Detect which cell encompasses the target text, then output its [X, Y] center coordinate. 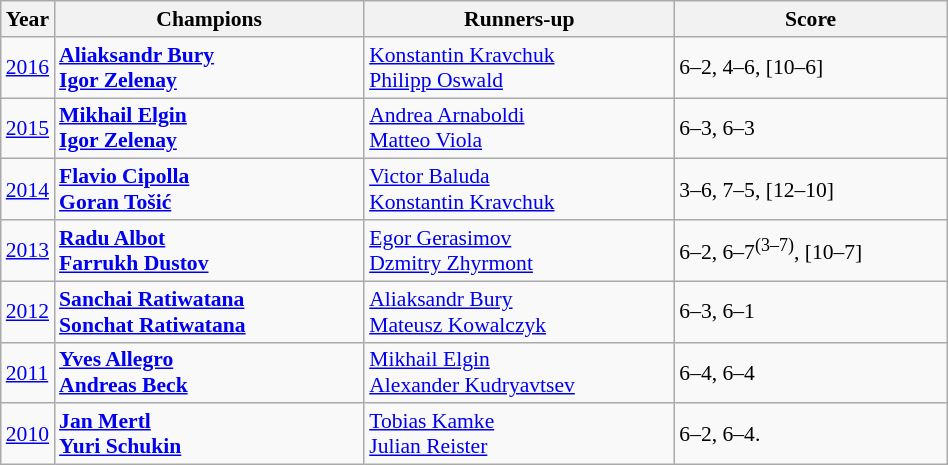
Egor Gerasimov Dzmitry Zhyrmont [519, 250]
6–3, 6–1 [810, 312]
Champions [209, 19]
2015 [28, 128]
Mikhail Elgin Alexander Kudryavtsev [519, 372]
Jan Mertl Yuri Schukin [209, 434]
Yves Allegro Andreas Beck [209, 372]
2016 [28, 68]
2014 [28, 190]
6–2, 4–6, [10–6] [810, 68]
Flavio Cipolla Goran Tošić [209, 190]
Radu Albot Farrukh Dustov [209, 250]
Konstantin Kravchuk Philipp Oswald [519, 68]
Aliaksandr Bury Igor Zelenay [209, 68]
Victor Baluda Konstantin Kravchuk [519, 190]
6–2, 6–7(3–7), [10–7] [810, 250]
6–4, 6–4 [810, 372]
Runners-up [519, 19]
2012 [28, 312]
2013 [28, 250]
Sanchai Ratiwatana Sonchat Ratiwatana [209, 312]
6–2, 6–4. [810, 434]
Tobias Kamke Julian Reister [519, 434]
2010 [28, 434]
Aliaksandr Bury Mateusz Kowalczyk [519, 312]
6–3, 6–3 [810, 128]
Mikhail Elgin Igor Zelenay [209, 128]
Score [810, 19]
2011 [28, 372]
Andrea Arnaboldi Matteo Viola [519, 128]
Year [28, 19]
3–6, 7–5, [12–10] [810, 190]
